Capture the cell that displays the provided text and extract its [x, y] central coordinate. 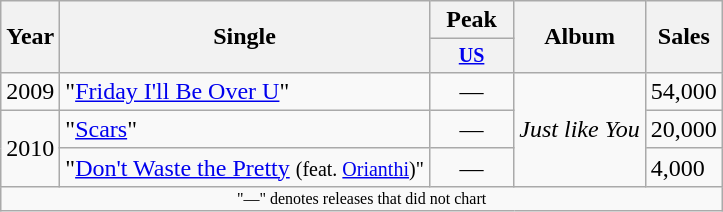
Single [245, 37]
54,000 [684, 91]
4,000 [684, 167]
US [471, 56]
20,000 [684, 129]
2010 [30, 148]
2009 [30, 91]
Peak [471, 20]
"—" denotes releases that did not chart [362, 198]
Sales [684, 37]
Year [30, 37]
Album [580, 37]
Just like You [580, 129]
"Don't Waste the Pretty (feat. Orianthi)" [245, 167]
"Friday I'll Be Over U" [245, 91]
"Scars" [245, 129]
